Locate the cell with the specified text and output its (X, Y) center coordinate. 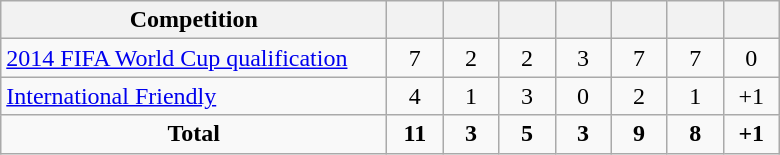
Competition (194, 20)
International Friendly (194, 96)
8 (695, 134)
4 (415, 96)
5 (527, 134)
Total (194, 134)
2014 FIFA World Cup qualification (194, 58)
9 (639, 134)
11 (415, 134)
